Return (x, y) of the center of cell containing provided text 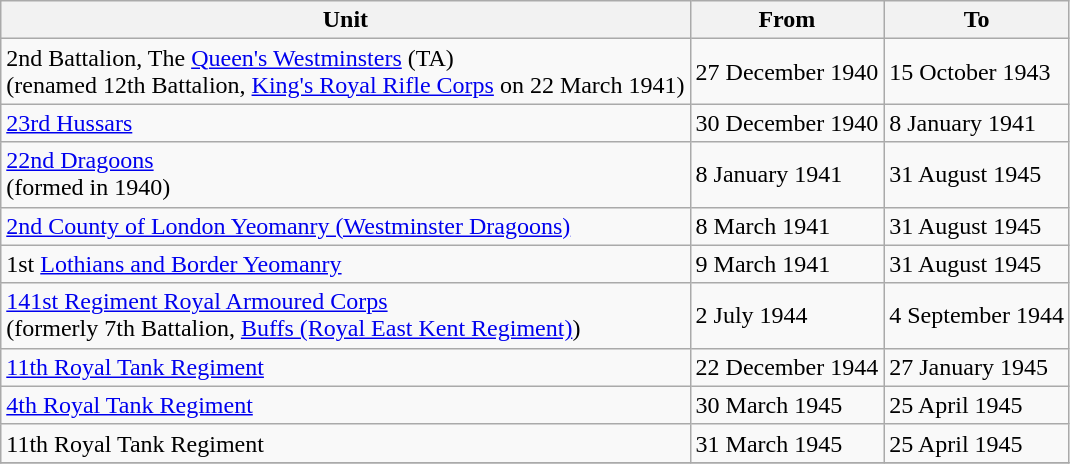
2nd County of London Yeomanry (Westminster Dragoons) (346, 226)
141st Regiment Royal Armoured Corps (formerly 7th Battalion, Buffs (Royal East Kent Regiment)) (346, 316)
27 January 1945 (977, 367)
9 March 1941 (787, 264)
To (977, 20)
1st Lothians and Border Yeomanry (346, 264)
4 September 1944 (977, 316)
2 July 1944 (787, 316)
27 December 1940 (787, 72)
Unit (346, 20)
22 December 1944 (787, 367)
8 March 1941 (787, 226)
From (787, 20)
23rd Hussars (346, 123)
22nd Dragoons(formed in 1940) (346, 174)
30 March 1945 (787, 405)
31 March 1945 (787, 443)
30 December 1940 (787, 123)
15 October 1943 (977, 72)
2nd Battalion, The Queen's Westminsters (TA) (renamed 12th Battalion, King's Royal Rifle Corps on 22 March 1941) (346, 72)
4th Royal Tank Regiment (346, 405)
